Pinpoint the cell where the given text exists, returning its [x, y] midpoint coordinate. 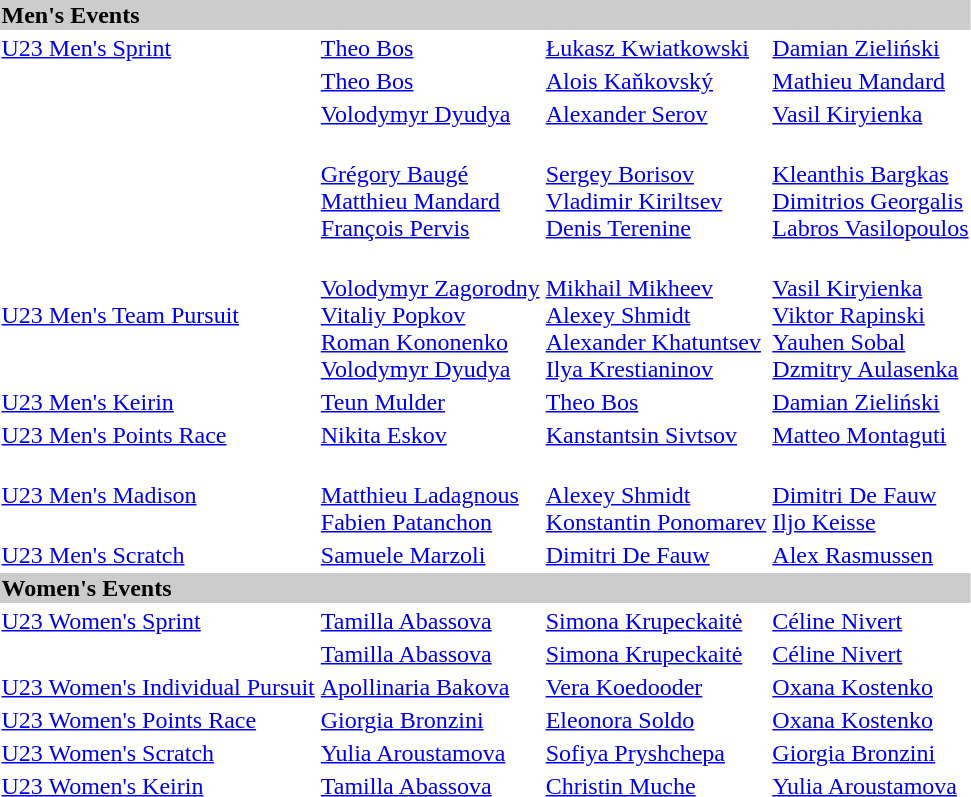
Women's Events [485, 588]
Volodymyr Dyudya [430, 114]
Kleanthis Bargkas Dimitrios Georgalis Labros Vasilopoulos [870, 188]
U23 Men's Team Pursuit [158, 315]
Łukasz Kwiatkowski [656, 48]
Alexey Shmidt Konstantin Ponomarev [656, 495]
Mathieu Mandard [870, 81]
Sergey Borisov Vladimir Kiriltsev Denis Terenine [656, 188]
Matteo Montaguti [870, 435]
U23 Men's Sprint [158, 48]
Vera Koedooder [656, 687]
Men's Events [485, 15]
Samuele Marzoli [430, 555]
Yulia Aroustamova [430, 753]
Grégory Baugé Matthieu Mandard François Pervis [430, 188]
Vasil Kiryienka [870, 114]
Volodymyr ZagorodnyVitaliy PopkovRoman Kononenko Volodymyr Dyudya [430, 315]
Nikita Eskov [430, 435]
Sofiya Pryshchepa [656, 753]
Vasil KiryienkaViktor Rapinski Yauhen Sobal Dzmitry Aulasenka [870, 315]
Matthieu Ladagnous Fabien Patanchon [430, 495]
Alois Kaňkovský [656, 81]
U23 Women's Points Race [158, 720]
Mikhail MikheevAlexey Shmidt Alexander KhatuntsevIlya Krestianinov [656, 315]
Alex Rasmussen [870, 555]
Eleonora Soldo [656, 720]
U23 Men's Keirin [158, 402]
Kanstantsin Sivtsov [656, 435]
U23 Men's Scratch [158, 555]
U23 Men's Madison [158, 495]
Alexander Serov [656, 114]
U23 Women's Individual Pursuit [158, 687]
Dimitri De Fauw [656, 555]
Teun Mulder [430, 402]
U23 Men's Points Race [158, 435]
Apollinaria Bakova [430, 687]
U23 Women's Sprint [158, 621]
Dimitri De Fauw Iljo Keisse [870, 495]
U23 Women's Scratch [158, 753]
